Detect which cell encompasses the target text, then output its (X, Y) center coordinate. 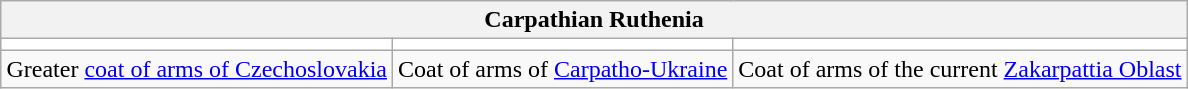
Carpathian Ruthenia (594, 20)
Coat of arms of Carpatho-Ukraine (563, 69)
Greater coat of arms of Czechoslovakia (197, 69)
Coat of arms of the current Zakarpattia Oblast (960, 69)
